Return [X, Y] of the center of cell containing provided text 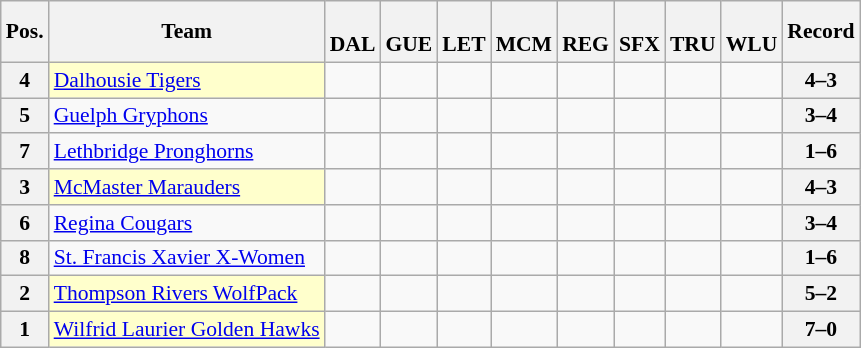
Team [187, 32]
7 [25, 152]
Wilfrid Laurier Golden Hawks [187, 330]
Record [820, 32]
SFX [640, 32]
Lethbridge Pronghorns [187, 152]
MCM [524, 32]
1 [25, 330]
7–0 [820, 330]
Regina Cougars [187, 223]
REG [586, 32]
DAL [353, 32]
5–2 [820, 294]
3 [25, 187]
Thompson Rivers WolfPack [187, 294]
8 [25, 258]
2 [25, 294]
LET [464, 32]
5 [25, 116]
6 [25, 223]
McMaster Marauders [187, 187]
TRU [693, 32]
Pos. [25, 32]
Guelph Gryphons [187, 116]
4 [25, 80]
Dalhousie Tigers [187, 80]
St. Francis Xavier X-Women [187, 258]
GUE [408, 32]
WLU [752, 32]
